Locate the cell with the specified text and output its [X, Y] center coordinate. 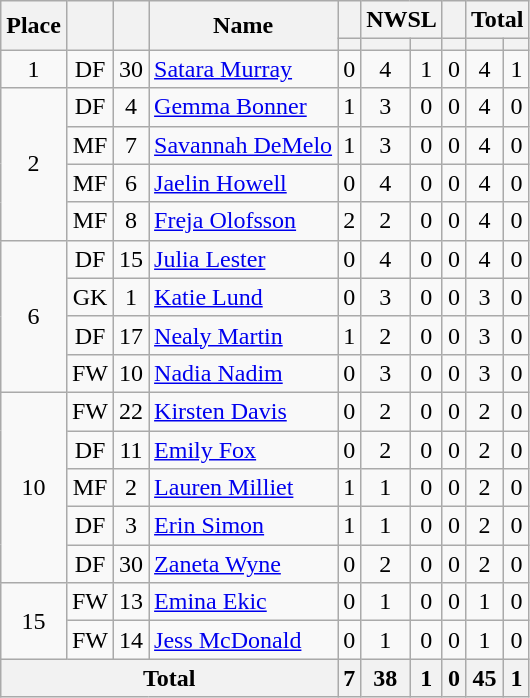
13 [132, 602]
17 [132, 335]
Erin Simon [244, 526]
NWSL [402, 20]
Zaneta Wyne [244, 564]
Katie Lund [244, 297]
22 [132, 411]
Name [244, 26]
Jess McDonald [244, 640]
Kirsten Davis [244, 411]
Savannah DeMelo [244, 145]
Emily Fox [244, 449]
Jaelin Howell [244, 183]
Lauren Milliet [244, 488]
Nadia Nadim [244, 373]
GK [90, 297]
Julia Lester [244, 259]
38 [386, 678]
Gemma Bonner [244, 107]
Nealy Martin [244, 335]
45 [484, 678]
Place [34, 26]
8 [132, 221]
Freja Olofsson [244, 221]
Satara Murray [244, 69]
Emina Ekic [244, 602]
11 [132, 449]
14 [132, 640]
